Detect which cell encompasses the target text, then output its [X, Y] center coordinate. 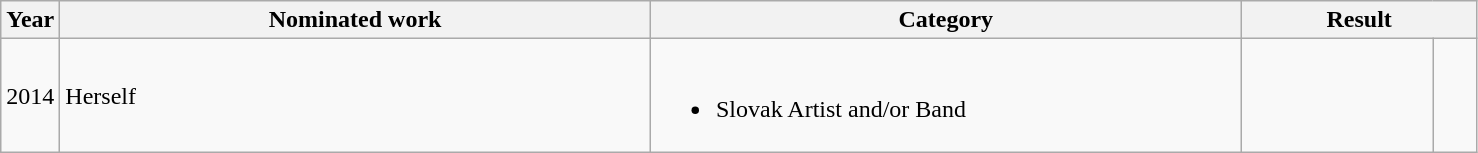
Herself [356, 96]
Nominated work [356, 20]
2014 [30, 96]
Category [946, 20]
Year [30, 20]
Result [1359, 20]
Slovak Artist and/or Band [946, 96]
